Provide the (X, Y) coordinate of the cell's center where the given text is located.  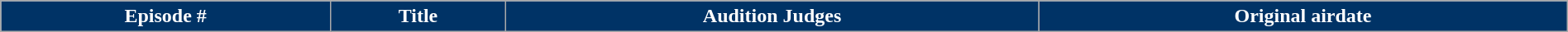
Audition Judges (772, 16)
Original airdate (1303, 16)
Title (418, 16)
Episode # (165, 16)
